Locate the cell with the specified text and output its [X, Y] center coordinate. 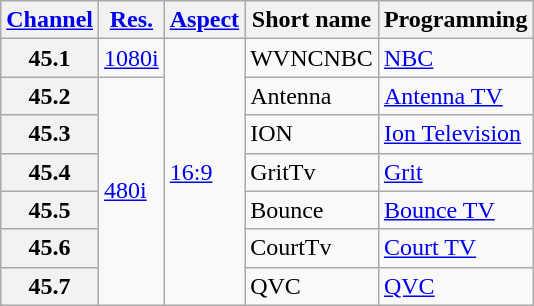
Programming [456, 20]
45.6 [50, 248]
Antenna [312, 96]
ION [312, 134]
45.3 [50, 134]
45.1 [50, 58]
Bounce TV [456, 210]
Channel [50, 20]
CourtTv [312, 248]
Grit [456, 172]
NBC [456, 58]
Res. [132, 20]
Court TV [456, 248]
45.4 [50, 172]
WVNCNBC [312, 58]
16:9 [204, 172]
45.2 [50, 96]
45.7 [50, 286]
1080i [132, 58]
Aspect [204, 20]
GritTv [312, 172]
Antenna TV [456, 96]
Short name [312, 20]
Bounce [312, 210]
45.5 [50, 210]
480i [132, 191]
Ion Television [456, 134]
